From the cell containing the given text, extract its center point as [X, Y] coordinate. 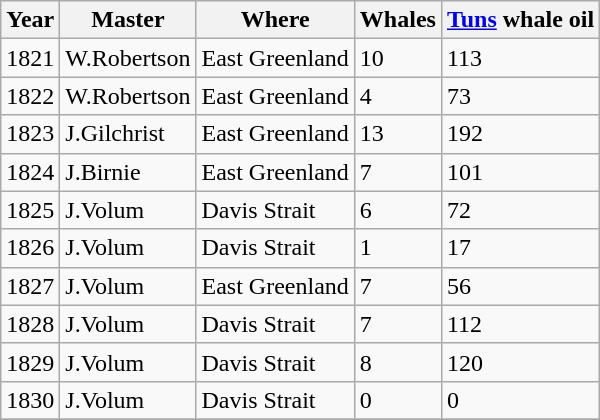
101 [520, 172]
Where [275, 20]
112 [520, 324]
192 [520, 134]
J.Birnie [128, 172]
4 [398, 96]
1824 [30, 172]
73 [520, 96]
Whales [398, 20]
1825 [30, 210]
Year [30, 20]
1830 [30, 400]
17 [520, 248]
113 [520, 58]
10 [398, 58]
72 [520, 210]
120 [520, 362]
8 [398, 362]
Master [128, 20]
6 [398, 210]
Tuns whale oil [520, 20]
1827 [30, 286]
1821 [30, 58]
56 [520, 286]
1828 [30, 324]
J.Gilchrist [128, 134]
13 [398, 134]
1829 [30, 362]
1823 [30, 134]
1822 [30, 96]
1 [398, 248]
1826 [30, 248]
